From the cell containing the given text, extract its center point as [X, Y] coordinate. 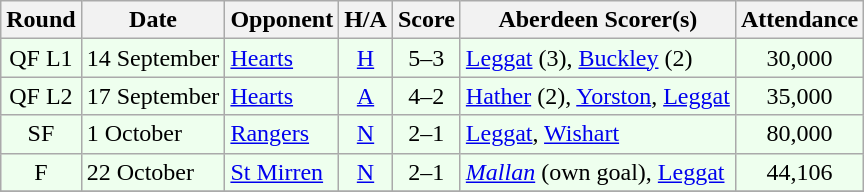
A [366, 96]
14 September [153, 58]
H/A [366, 20]
QF L2 [41, 96]
Round [41, 20]
QF L1 [41, 58]
Leggat, Wishart [598, 134]
35,000 [799, 96]
30,000 [799, 58]
Rangers [282, 134]
80,000 [799, 134]
17 September [153, 96]
4–2 [426, 96]
F [41, 172]
Opponent [282, 20]
Score [426, 20]
Leggat (3), Buckley (2) [598, 58]
Date [153, 20]
22 October [153, 172]
H [366, 58]
Aberdeen Scorer(s) [598, 20]
Mallan (own goal), Leggat [598, 172]
1 October [153, 134]
Attendance [799, 20]
Hather (2), Yorston, Leggat [598, 96]
SF [41, 134]
St Mirren [282, 172]
5–3 [426, 58]
44,106 [799, 172]
